Return [X, Y] of the center of cell containing provided text 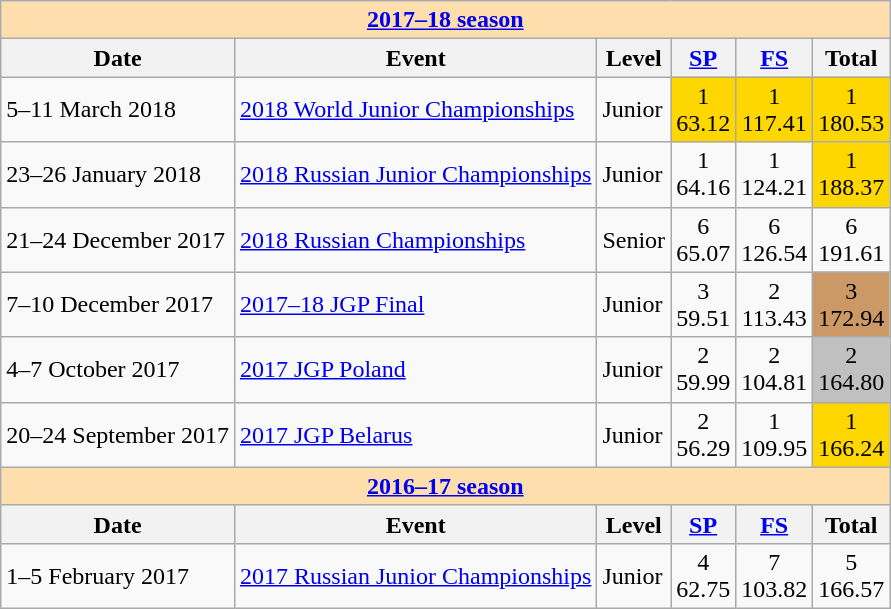
20–24 September 2017 [118, 434]
3 172.94 [852, 304]
6 126.54 [774, 240]
Senior [634, 240]
2017 Russian Junior Championships [415, 576]
2017–18 season [446, 20]
6 191.61 [852, 240]
1 64.16 [704, 174]
2018 Russian Championships [415, 240]
4–7 October 2017 [118, 370]
2018 Russian Junior Championships [415, 174]
2 104.81 [774, 370]
2017–18 JGP Final [415, 304]
2 164.80 [852, 370]
5–11 March 2018 [118, 110]
1–5 February 2017 [118, 576]
3 59.51 [704, 304]
5 166.57 [852, 576]
1 166.24 [852, 434]
2016–17 season [446, 486]
1 188.37 [852, 174]
1 117.41 [774, 110]
1 124.21 [774, 174]
1 109.95 [774, 434]
23–26 January 2018 [118, 174]
21–24 December 2017 [118, 240]
2017 JGP Poland [415, 370]
2018 World Junior Championships [415, 110]
2017 JGP Belarus [415, 434]
6 65.07 [704, 240]
2 113.43 [774, 304]
1 63.12 [704, 110]
1 180.53 [852, 110]
7 103.82 [774, 576]
2 56.29 [704, 434]
2 59.99 [704, 370]
7–10 December 2017 [118, 304]
4 62.75 [704, 576]
